Find where the given text appears and provide that cell's center as (x, y) coordinate. 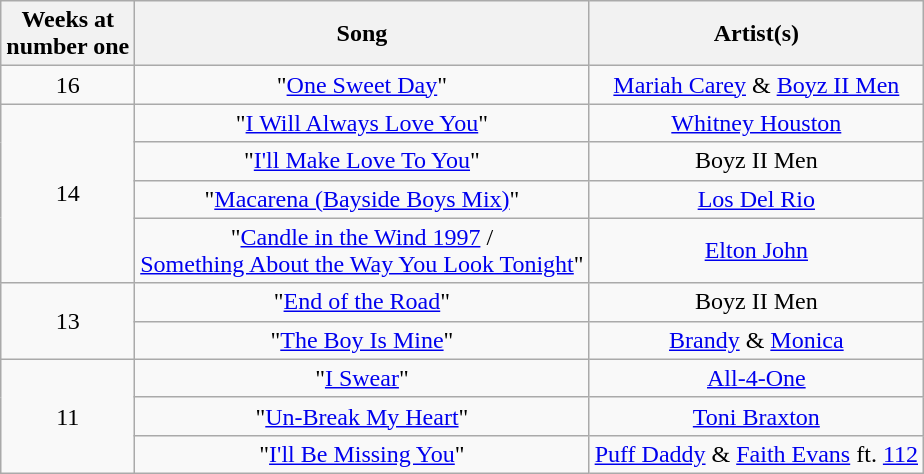
Toni Braxton (756, 416)
"Candle in the Wind 1997 / Something About the Way You Look Tonight" (362, 250)
"I'll Be Missing You" (362, 454)
Mariah Carey & Boyz II Men (756, 85)
16 (68, 85)
Puff Daddy & Faith Evans ft. 112 (756, 454)
"Un-Break My Heart" (362, 416)
"I'll Make Love To You" (362, 161)
Whitney Houston (756, 123)
Artist(s) (756, 34)
"The Boy Is Mine" (362, 340)
Weeks atnumber one (68, 34)
"I Will Always Love You" (362, 123)
Song (362, 34)
14 (68, 194)
Elton John (756, 250)
All-4-One (756, 378)
Brandy & Monica (756, 340)
"End of the Road" (362, 302)
"I Swear" (362, 378)
Los Del Rio (756, 199)
13 (68, 321)
11 (68, 416)
"One Sweet Day" (362, 85)
"Macarena (Bayside Boys Mix)" (362, 199)
